Return the [X, Y] coordinate for the center point of the cell that contains the specified text.  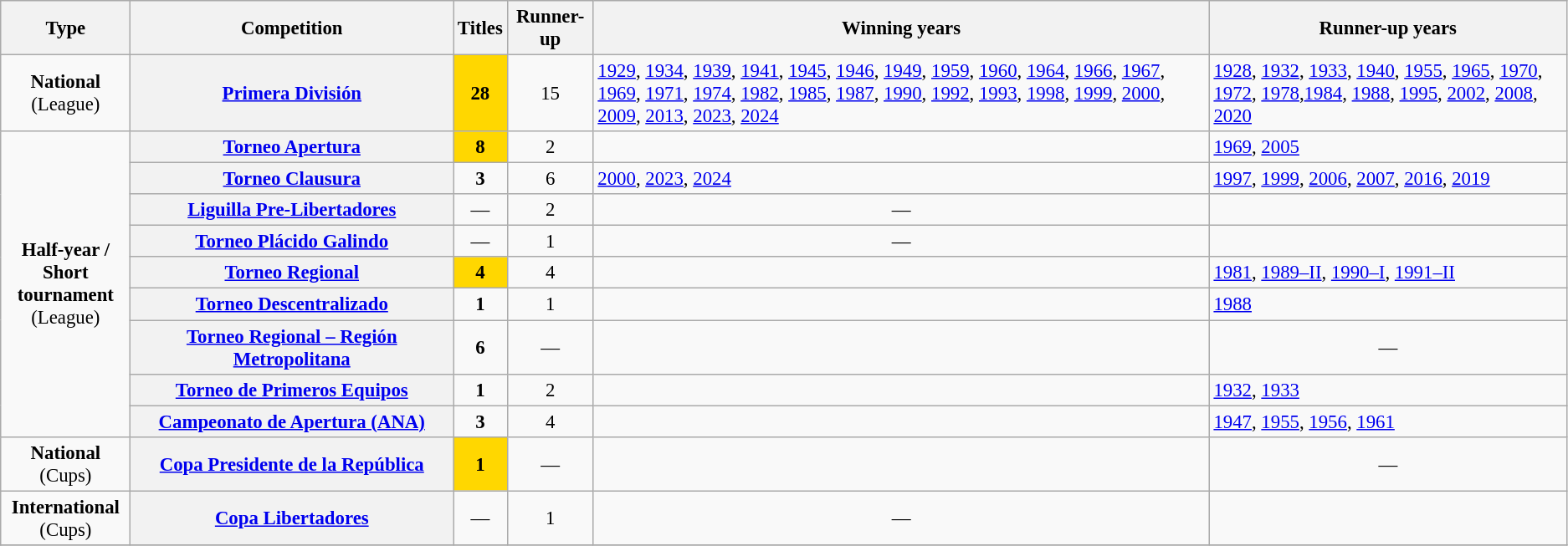
Torneo Plácido Galindo [292, 242]
Half-year / Shorttournament(League) [65, 284]
Torneo Regional [292, 273]
Titles [480, 28]
Winning years [901, 28]
Runner-up years [1387, 28]
1981, 1989–II, 1990–I, 1991–II [1387, 273]
Torneo de Primeros Equipos [292, 390]
National(League) [65, 94]
Copa Libertadores [292, 518]
Type [65, 28]
Liguilla Pre-Libertadores [292, 210]
International(Cups) [65, 518]
Copa Presidente de la República [292, 463]
1932, 1933 [1387, 390]
1928, 1932, 1933, 1940, 1955, 1965, 1970, 1972, 1978,1984, 1988, 1995, 2002, 2008, 2020 [1387, 94]
Torneo Apertura [292, 147]
Runner-up [551, 28]
28 [480, 94]
1988 [1387, 304]
Primera División [292, 94]
1997, 1999, 2006, 2007, 2016, 2019 [1387, 179]
1947, 1955, 1956, 1961 [1387, 421]
Torneo Clausura [292, 179]
National(Cups) [65, 463]
2000, 2023, 2024 [901, 179]
Torneo Descentralizado [292, 304]
Competition [292, 28]
Torneo Regional – Región Metropolitana [292, 348]
1969, 2005 [1387, 147]
Campeonato de Apertura (ANA) [292, 421]
8 [480, 147]
15 [551, 94]
